Extract the [x, y] coordinate from the center of the cell holding the provided text.  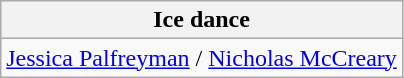
Jessica Palfreyman / Nicholas McCreary [202, 58]
Ice dance [202, 20]
